Pinpoint the cell where the given text exists, returning its (x, y) midpoint coordinate. 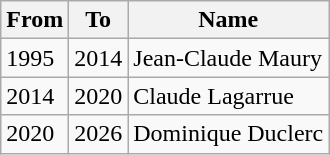
Claude Lagarrue (228, 96)
1995 (35, 58)
2026 (98, 134)
To (98, 20)
Jean-Claude Maury (228, 58)
Dominique Duclerc (228, 134)
Name (228, 20)
From (35, 20)
